Identify which cell holds the provided text, then report its [X, Y] central coordinate. 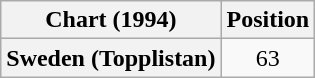
Position [268, 20]
63 [268, 58]
Sweden (Topplistan) [111, 58]
Chart (1994) [111, 20]
